Extract the (x, y) coordinate from the center of the cell holding the provided text.  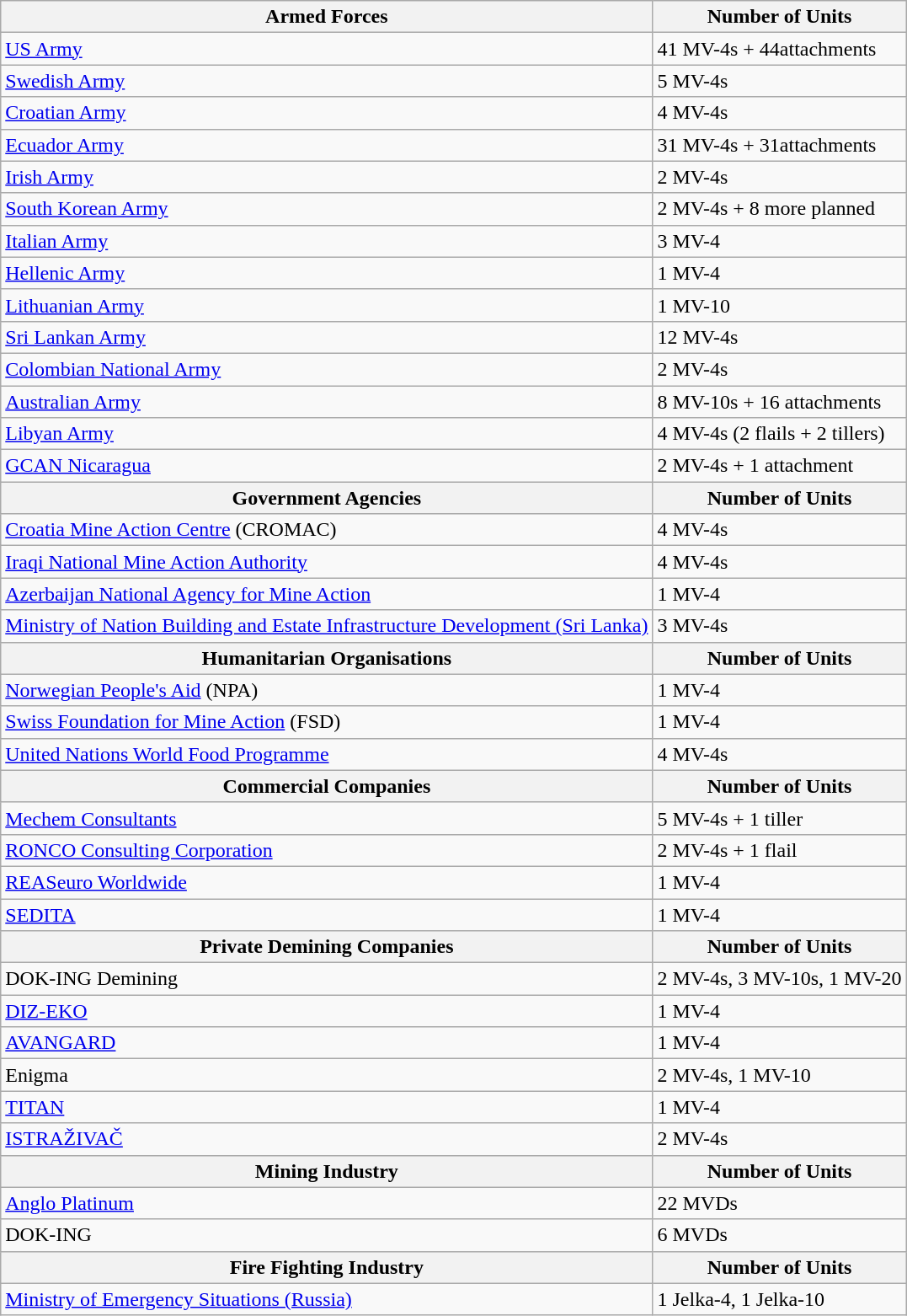
Enigma (327, 1075)
Croatia Mine Action Centre (CROMAC) (327, 530)
Libyan Army (327, 434)
Swedish Army (327, 81)
DIZ-EKO (327, 1011)
Italian Army (327, 241)
2 MV-4s + 1 attachment (780, 466)
Hellenic Army (327, 273)
Ecuador Army (327, 145)
US Army (327, 49)
Ministry of Nation Building and Estate Infrastructure Development (Sri Lanka) (327, 626)
Commercial Companies (327, 786)
Swiss Foundation for Mine Action (FSD) (327, 722)
8 MV-10s + 16 attachments (780, 402)
1 MV-10 (780, 305)
5 MV-4s + 1 tiller (780, 818)
Fire Fighting Industry (327, 1267)
Private Demining Companies (327, 947)
2 MV-4s + 8 more planned (780, 209)
Armed Forces (327, 17)
Anglo Platinum (327, 1203)
SEDITA (327, 914)
Australian Army (327, 402)
5 MV-4s (780, 81)
TITAN (327, 1107)
Croatian Army (327, 113)
Ministry of Emergency Situations (Russia) (327, 1299)
3 MV-4s (780, 626)
1 Jelka-4, 1 Jelka-10 (780, 1299)
12 MV-4s (780, 337)
2 MV-4s, 3 MV-10s, 1 MV-20 (780, 979)
Colombian National Army (327, 369)
Iraqi National Mine Action Authority (327, 562)
Mining Industry (327, 1171)
31 MV-4s + 31attachments (780, 145)
2 MV-4s, 1 MV-10 (780, 1075)
Sri Lankan Army (327, 337)
GCAN Nicaragua (327, 466)
6 MVDs (780, 1235)
3 MV-4 (780, 241)
41 MV-4s + 44attachments (780, 49)
22 MVDs (780, 1203)
AVANGARD (327, 1043)
Lithuanian Army (327, 305)
Irish Army (327, 177)
DOK-ING (327, 1235)
DOK-ING Demining (327, 979)
Azerbaijan National Agency for Mine Action (327, 594)
REASeuro Worldwide (327, 882)
South Korean Army (327, 209)
Mechem Consultants (327, 818)
Humanitarian Organisations (327, 658)
4 MV-4s (2 flails + 2 tillers) (780, 434)
United Nations World Food Programme (327, 754)
ISTRAŽIVAČ (327, 1139)
2 MV-4s + 1 flail (780, 850)
RONCO Consulting Corporation (327, 850)
Government Agencies (327, 498)
Norwegian People's Aid (NPA) (327, 690)
